Identify which cell holds the provided text, then report its (x, y) central coordinate. 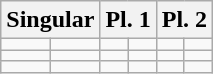
Pl. 1 (128, 20)
Pl. 2 (184, 20)
Singular (50, 20)
